Return the (x, y) coordinate for the center point of the cell that contains the specified text.  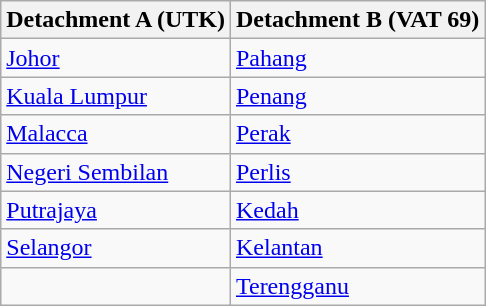
Kuala Lumpur (116, 96)
Terengganu (357, 286)
Malacca (116, 134)
Perlis (357, 172)
Kedah (357, 210)
Pahang (357, 58)
Putrajaya (116, 210)
Kelantan (357, 248)
Perak (357, 134)
Detachment B (VAT 69) (357, 20)
Penang (357, 96)
Negeri Sembilan (116, 172)
Johor (116, 58)
Detachment A (UTK) (116, 20)
Selangor (116, 248)
